Find where the given text appears and provide that cell's center as (x, y) coordinate. 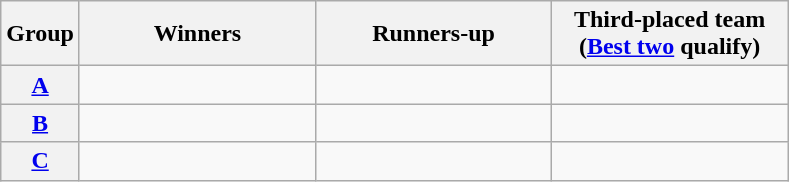
C (40, 161)
B (40, 123)
Runners-up (433, 34)
Group (40, 34)
Third-placed team(Best two qualify) (670, 34)
Winners (197, 34)
A (40, 85)
